Extract the [x, y] coordinate from the center of the cell holding the provided text.  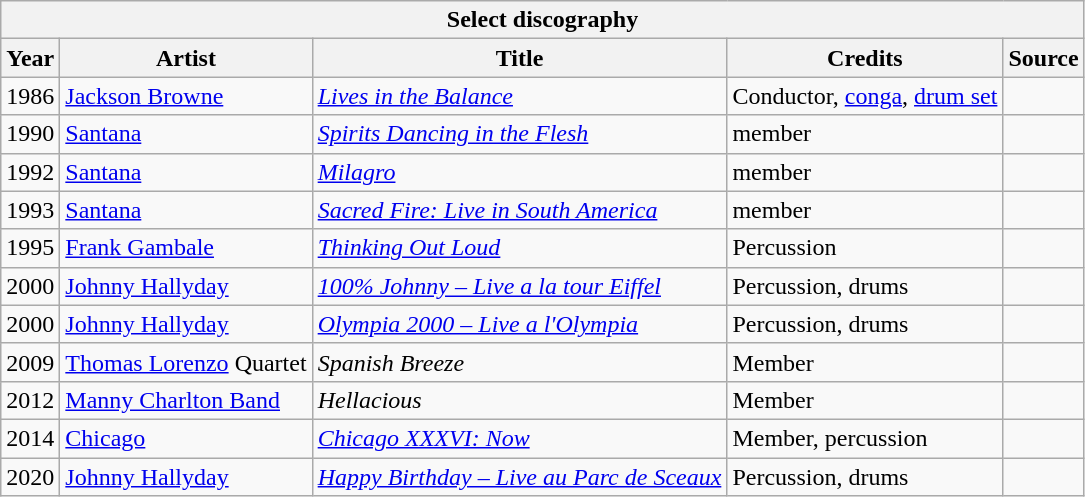
1986 [30, 96]
1995 [30, 248]
1992 [30, 172]
Hellacious [520, 400]
2014 [30, 438]
Spirits Dancing in the Flesh [520, 134]
Happy Birthday – Live au Parc de Sceaux [520, 477]
Jackson Browne [186, 96]
Source [1044, 58]
Member, percussion [865, 438]
Credits [865, 58]
Sacred Fire: Live in South America [520, 210]
Thinking Out Loud [520, 248]
Chicago XXXVI: Now [520, 438]
Frank Gambale [186, 248]
Thomas Lorenzo Quartet [186, 362]
Percussion [865, 248]
Spanish Breeze [520, 362]
Milagro [520, 172]
2020 [30, 477]
Title [520, 58]
1990 [30, 134]
100% Johnny – Live a la tour Eiffel [520, 286]
Lives in the Balance [520, 96]
2012 [30, 400]
2009 [30, 362]
Chicago [186, 438]
Select discography [542, 20]
Artist [186, 58]
Olympia 2000 – Live a l'Olympia [520, 324]
Manny Charlton Band [186, 400]
1993 [30, 210]
Conductor, conga, drum set [865, 96]
Year [30, 58]
